Scan for the cell matching the given text and deliver its [x, y] coordinate at center. 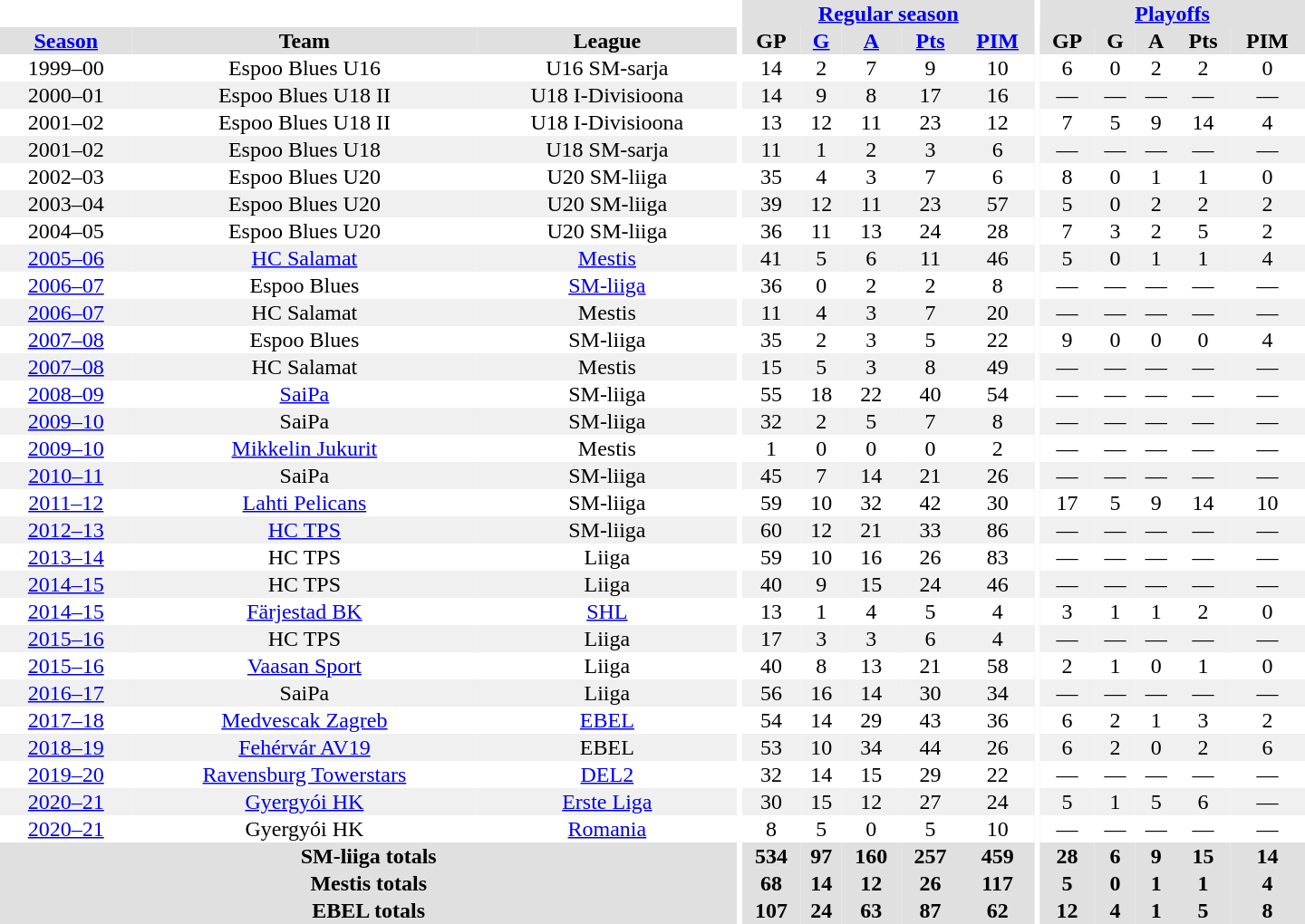
SM-liiga totals [368, 856]
DEL2 [607, 775]
Färjestad BK [304, 611]
Playoffs [1173, 14]
83 [997, 557]
43 [930, 720]
2000–01 [65, 95]
58 [997, 666]
62 [997, 910]
87 [930, 910]
49 [997, 367]
534 [770, 856]
18 [821, 394]
EBEL totals [368, 910]
U16 SM-sarja [607, 68]
160 [872, 856]
2010–11 [65, 476]
2018–19 [65, 747]
2013–14 [65, 557]
2002–03 [65, 177]
2004–05 [65, 231]
2017–18 [65, 720]
2008–09 [65, 394]
2011–12 [65, 503]
45 [770, 476]
33 [930, 530]
27 [930, 802]
44 [930, 747]
2003–04 [65, 204]
53 [770, 747]
League [607, 41]
Ravensburg Towerstars [304, 775]
63 [872, 910]
Vaasan Sport [304, 666]
39 [770, 204]
Romania [607, 829]
Fehérvár AV19 [304, 747]
1999–00 [65, 68]
2016–17 [65, 693]
86 [997, 530]
68 [770, 883]
117 [997, 883]
41 [770, 258]
Medvescak Zagreb [304, 720]
42 [930, 503]
55 [770, 394]
107 [770, 910]
2005–06 [65, 258]
57 [997, 204]
60 [770, 530]
Mestis totals [368, 883]
2012–13 [65, 530]
Erste Liga [607, 802]
459 [997, 856]
97 [821, 856]
Team [304, 41]
Lahti Pelicans [304, 503]
Regular season [888, 14]
Mikkelin Jukurit [304, 448]
257 [930, 856]
U18 SM-sarja [607, 149]
Espoo Blues U16 [304, 68]
Espoo Blues U18 [304, 149]
Season [65, 41]
2019–20 [65, 775]
20 [997, 313]
SHL [607, 611]
56 [770, 693]
